Determine the (X, Y) coordinate at the center of the cell enclosing the given text.  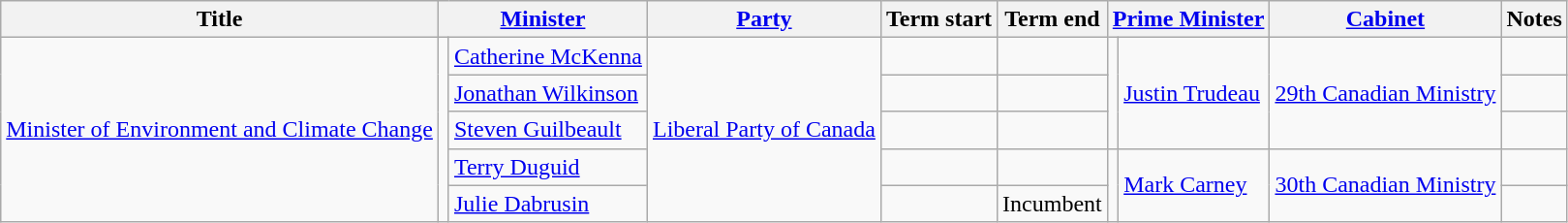
Jonathan Wilkinson (548, 93)
Prime Minister (1188, 19)
29th Canadian Ministry (1385, 93)
Minister of Environment and Climate Change (220, 130)
Party (763, 19)
Liberal Party of Canada (763, 130)
30th Canadian Ministry (1385, 185)
Catherine McKenna (548, 56)
Title (220, 19)
Incumbent (1053, 204)
Terry Duguid (548, 167)
Cabinet (1385, 19)
Term start (938, 19)
Notes (1534, 19)
Justin Trudeau (1194, 93)
Steven Guilbeault (548, 130)
Term end (1053, 19)
Minister (542, 19)
Julie Dabrusin (548, 204)
Mark Carney (1194, 185)
